Extract the (x, y) coordinate from the center of the cell holding the provided text.  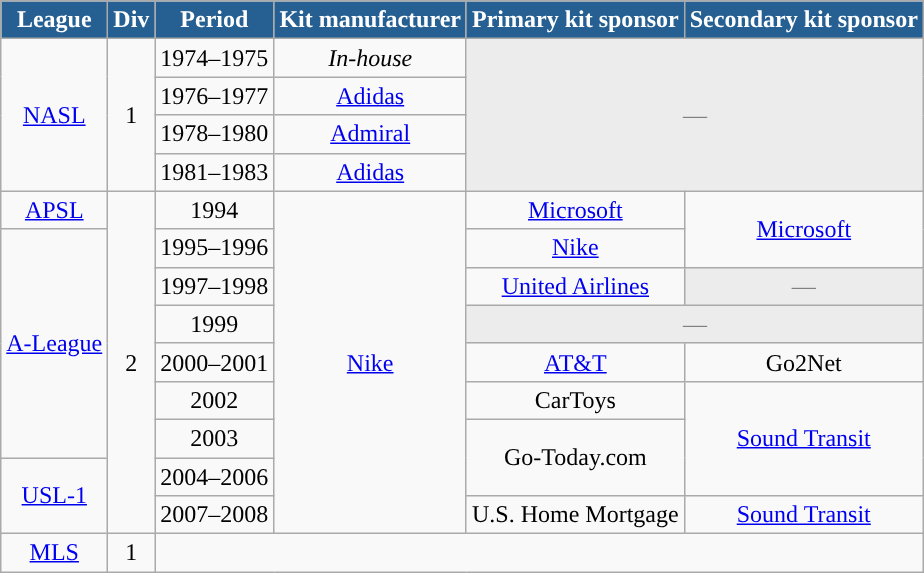
U.S. Home Mortgage (575, 515)
2002 (214, 400)
CarToys (575, 400)
APSL (54, 210)
Period (214, 20)
2000–2001 (214, 362)
Go2Net (804, 362)
AT&T (575, 362)
1994 (214, 210)
2003 (214, 438)
2007–2008 (214, 515)
2004–2006 (214, 477)
1997–1998 (214, 286)
Primary kit sponsor (575, 20)
A-League (54, 343)
1999 (214, 324)
USL-1 (54, 496)
1974–1975 (214, 58)
1978–1980 (214, 134)
Div (132, 20)
MLS (54, 553)
Kit manufacturer (370, 20)
Admiral (370, 134)
In-house (370, 58)
1981–1983 (214, 172)
NASL (54, 115)
United Airlines (575, 286)
League (54, 20)
1976–1977 (214, 96)
1995–1996 (214, 248)
Secondary kit sponsor (804, 20)
2 (132, 362)
Go-Today.com (575, 457)
